Extract the (X, Y) coordinate from the center of the cell holding the provided text.  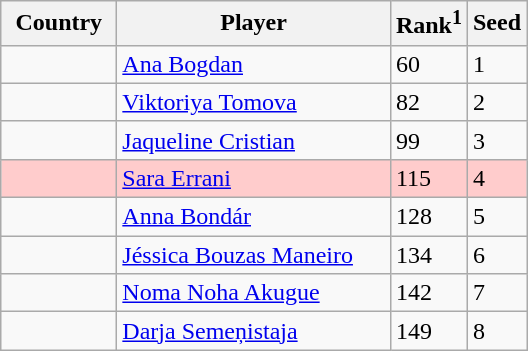
142 (428, 293)
82 (428, 102)
128 (428, 217)
6 (496, 255)
8 (496, 331)
1 (496, 64)
149 (428, 331)
Player (254, 24)
115 (428, 178)
Anna Bondár (254, 217)
Seed (496, 24)
5 (496, 217)
7 (496, 293)
Sara Errani (254, 178)
134 (428, 255)
60 (428, 64)
Country (59, 24)
Jaqueline Cristian (254, 140)
3 (496, 140)
Rank1 (428, 24)
Darja Semeņistaja (254, 331)
Noma Noha Akugue (254, 293)
Jéssica Bouzas Maneiro (254, 255)
4 (496, 178)
2 (496, 102)
Viktoriya Tomova (254, 102)
99 (428, 140)
Ana Bogdan (254, 64)
